Detect which cell encompasses the target text, then output its (x, y) center coordinate. 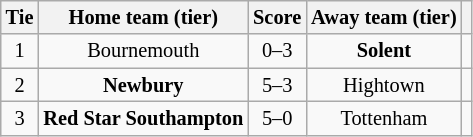
Bournemouth (143, 51)
0–3 (277, 51)
Home team (tier) (143, 17)
Away team (tier) (384, 17)
Newbury (143, 85)
1 (20, 51)
Red Star Southampton (143, 118)
3 (20, 118)
Hightown (384, 85)
Score (277, 17)
5–0 (277, 118)
Tottenham (384, 118)
Solent (384, 51)
5–3 (277, 85)
2 (20, 85)
Tie (20, 17)
